Identify which cell holds the provided text, then report its (X, Y) central coordinate. 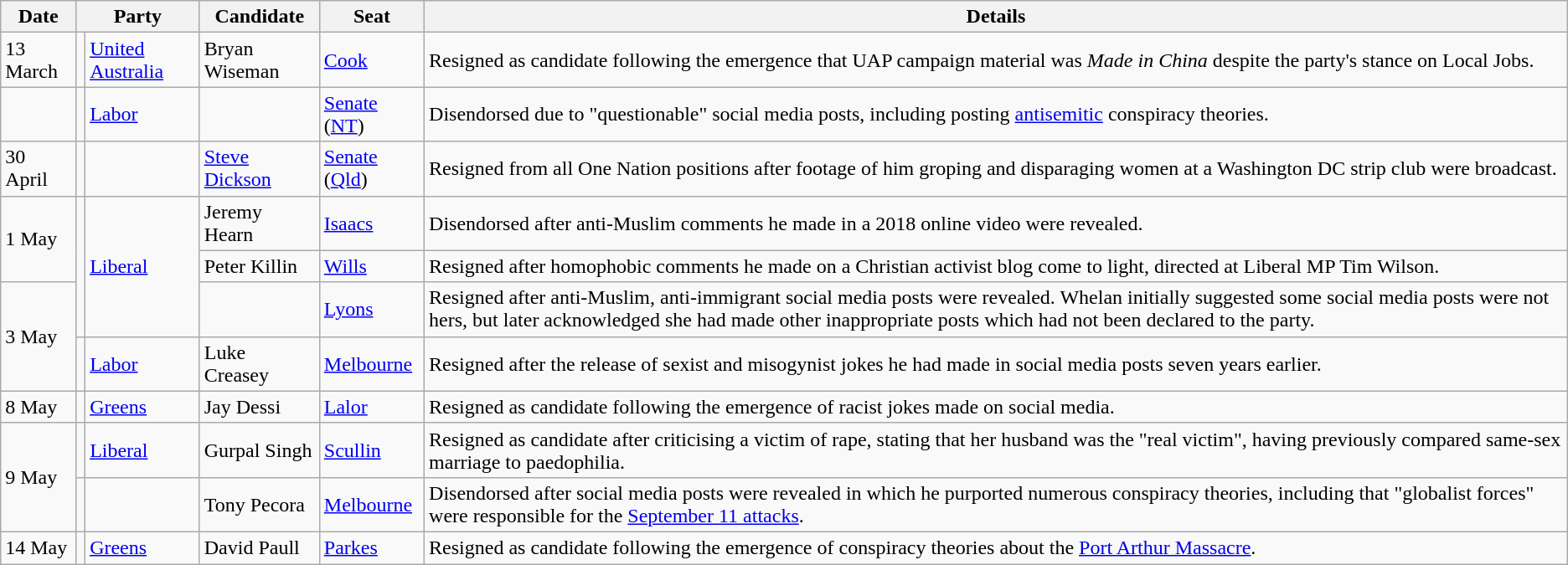
Party (138, 17)
Gurpal Singh (260, 450)
Steve Dickson (260, 169)
Parkes (372, 547)
Cook (372, 60)
8 May (39, 407)
Resigned as candidate following the emergence of conspiracy theories about the Port Arthur Massacre. (997, 547)
Senate (NT) (372, 114)
Resigned after homophobic comments he made on a Christian activist blog come to light, directed at Liberal MP Tim Wilson. (997, 266)
United Australia (142, 60)
Disendorsed after anti-Muslim comments he made in a 2018 online video were revealed. (997, 223)
3 May (39, 336)
Peter Killin (260, 266)
Candidate (260, 17)
Disendorsed due to "questionable" social media posts, including posting antisemitic conspiracy theories. (997, 114)
Jeremy Hearn (260, 223)
Luke Creasey (260, 363)
Details (997, 17)
Isaacs (372, 223)
9 May (39, 477)
Tony Pecora (260, 504)
Wills (372, 266)
Date (39, 17)
Senate (Qld) (372, 169)
Seat (372, 17)
Lalor (372, 407)
Lyons (372, 310)
Resigned from all One Nation positions after footage of him groping and disparaging women at a Washington DC strip club were broadcast. (997, 169)
Resigned as candidate following the emergence of racist jokes made on social media. (997, 407)
David Paull (260, 547)
Bryan Wiseman (260, 60)
Jay Dessi (260, 407)
Scullin (372, 450)
1 May (39, 239)
13 March (39, 60)
14 May (39, 547)
Resigned after the release of sexist and misogynist jokes he had made in social media posts seven years earlier. (997, 363)
Resigned as candidate following the emergence that UAP campaign material was Made in China despite the party's stance on Local Jobs. (997, 60)
30 April (39, 169)
